Determine the (X, Y) coordinate at the center of the cell enclosing the given text.  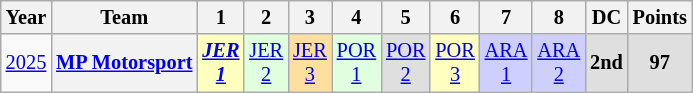
Year (26, 17)
2nd (606, 63)
ARA1 (506, 63)
DC (606, 17)
2 (266, 17)
4 (356, 17)
JER2 (266, 63)
5 (406, 17)
ARA2 (558, 63)
1 (220, 17)
2025 (26, 63)
3 (310, 17)
Team (124, 17)
Points (660, 17)
POR1 (356, 63)
POR2 (406, 63)
POR3 (454, 63)
97 (660, 63)
JER3 (310, 63)
6 (454, 17)
8 (558, 17)
MP Motorsport (124, 63)
7 (506, 17)
JER1 (220, 63)
